Provide the (x, y) coordinate of the cell's center where the given text is located.  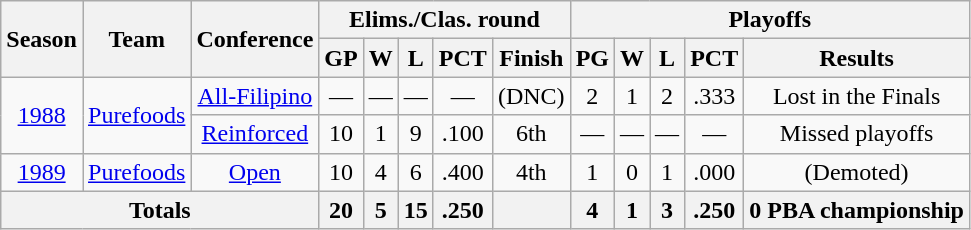
Conference (255, 39)
4th (531, 172)
.400 (462, 172)
3 (668, 210)
1989 (42, 172)
Open (255, 172)
.100 (462, 134)
Results (857, 58)
(DNC) (531, 96)
0 PBA championship (857, 210)
20 (341, 210)
Reinforced (255, 134)
5 (380, 210)
6th (531, 134)
6 (416, 172)
Team (136, 39)
0 (632, 172)
.333 (714, 96)
Season (42, 39)
9 (416, 134)
.000 (714, 172)
All-Filipino (255, 96)
Missed playoffs (857, 134)
Playoffs (770, 20)
GP (341, 58)
Lost in the Finals (857, 96)
Elims./Clas. round (444, 20)
Finish (531, 58)
PG (592, 58)
15 (416, 210)
1988 (42, 115)
Totals (160, 210)
(Demoted) (857, 172)
